Return the (x, y) coordinate for the center point of the cell that contains the specified text.  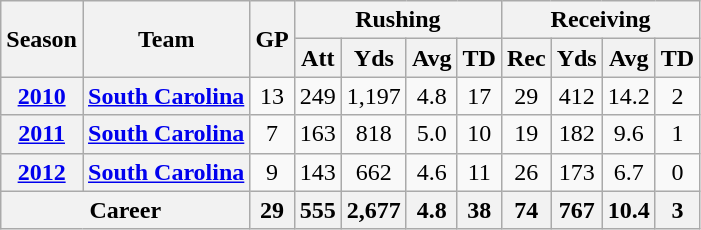
Team (166, 39)
Career (126, 210)
3 (677, 210)
4.6 (432, 172)
GP (272, 39)
2012 (42, 172)
2,677 (374, 210)
Receiving (600, 20)
1 (677, 134)
163 (318, 134)
1,197 (374, 96)
173 (576, 172)
2011 (42, 134)
6.7 (628, 172)
249 (318, 96)
13 (272, 96)
818 (374, 134)
9.6 (628, 134)
767 (576, 210)
Season (42, 39)
26 (526, 172)
2 (677, 96)
74 (526, 210)
38 (479, 210)
7 (272, 134)
Rec (526, 58)
17 (479, 96)
9 (272, 172)
10 (479, 134)
2010 (42, 96)
11 (479, 172)
19 (526, 134)
143 (318, 172)
662 (374, 172)
182 (576, 134)
10.4 (628, 210)
5.0 (432, 134)
555 (318, 210)
412 (576, 96)
Att (318, 58)
Rushing (398, 20)
0 (677, 172)
14.2 (628, 96)
